From the cell containing the given text, extract its center point as [X, Y] coordinate. 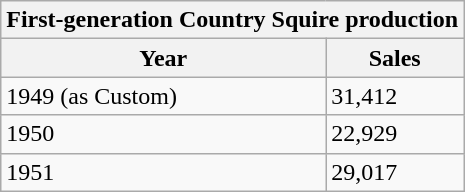
1950 [164, 134]
29,017 [395, 172]
22,929 [395, 134]
1949 (as Custom) [164, 96]
First-generation Country Squire production [232, 20]
Sales [395, 58]
31,412 [395, 96]
Year [164, 58]
1951 [164, 172]
